Find where the given text appears and provide that cell's center as (X, Y) coordinate. 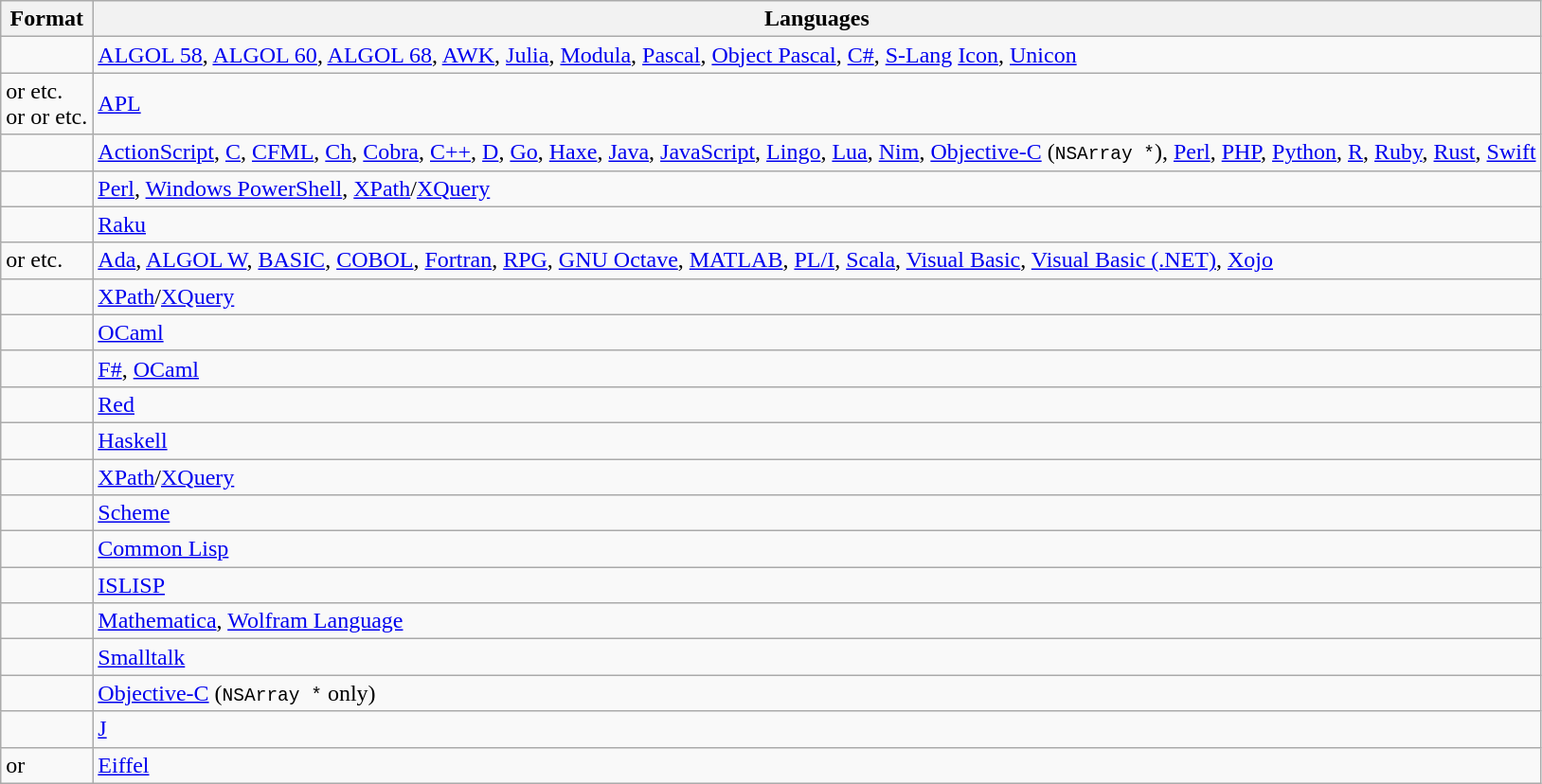
ALGOL 58, ALGOL 60, ALGOL 68, AWK, Julia, Modula, Pascal, Object Pascal, C#, S-Lang Icon, Unicon (816, 55)
or etc.or or etc. (47, 104)
Mathematica, Wolfram Language (816, 621)
Languages (816, 19)
OCaml (816, 332)
Raku (816, 224)
ISLISP (816, 585)
Format (47, 19)
or etc. (47, 260)
F#, OCaml (816, 368)
Perl, Windows PowerShell, XPath/XQuery (816, 188)
Smalltalk (816, 657)
Eiffel (816, 765)
Objective-C (NSArray * only) (816, 693)
Scheme (816, 513)
APL (816, 104)
or (47, 765)
Haskell (816, 440)
J (816, 729)
Ada, ALGOL W, BASIC, COBOL, Fortran, RPG, GNU Octave, MATLAB, PL/I, Scala, Visual Basic, Visual Basic (.NET), Xojo (816, 260)
Red (816, 404)
Common Lisp (816, 549)
